From the cell containing the given text, extract its center point as [X, Y] coordinate. 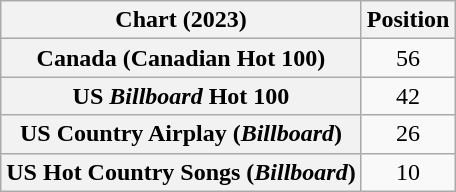
Canada (Canadian Hot 100) [181, 58]
US Billboard Hot 100 [181, 96]
56 [408, 58]
Chart (2023) [181, 20]
Position [408, 20]
US Hot Country Songs (Billboard) [181, 172]
US Country Airplay (Billboard) [181, 134]
10 [408, 172]
26 [408, 134]
42 [408, 96]
